Provide the [X, Y] coordinate of the cell's center where the given text is located.  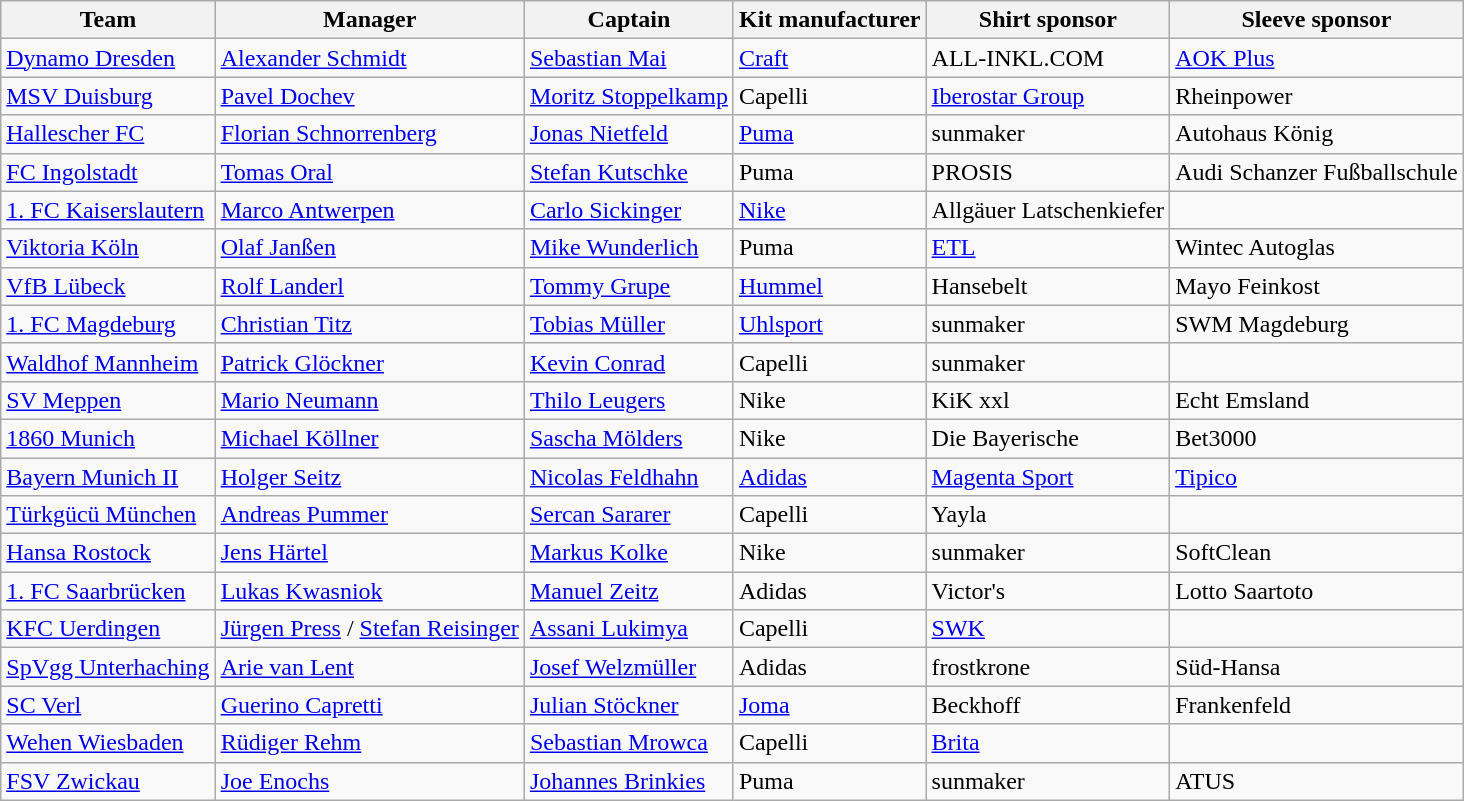
1. FC Kaiserslautern [108, 210]
ETL [1048, 248]
SpVgg Unterhaching [108, 667]
Sercan Sararer [628, 515]
Hansa Rostock [108, 553]
Jürgen Press / Stefan Reisinger [370, 629]
Carlo Sickinger [628, 210]
KFC Uerdingen [108, 629]
SoftClean [1317, 553]
MSV Duisburg [108, 96]
Arie van Lent [370, 667]
Manager [370, 20]
Tomas Oral [370, 172]
Magenta Sport [1048, 477]
Wehen Wiesbaden [108, 743]
Joma [830, 705]
Bet3000 [1317, 438]
Beckhoff [1048, 705]
Hummel [830, 286]
ALL-INKL.COM [1048, 58]
Stefan Kutschke [628, 172]
Josef Welzmüller [628, 667]
Mike Wunderlich [628, 248]
Shirt sponsor [1048, 20]
Jens Härtel [370, 553]
Kevin Conrad [628, 362]
Tommy Grupe [628, 286]
Lukas Kwasniok [370, 591]
Iberostar Group [1048, 96]
Andreas Pummer [370, 515]
Thilo Leugers [628, 400]
SWK [1048, 629]
Florian Schnorrenberg [370, 134]
1. FC Magdeburg [108, 324]
Süd-Hansa [1317, 667]
Tipico [1317, 477]
Sebastian Mrowca [628, 743]
AOK Plus [1317, 58]
SC Verl [108, 705]
Uhlsport [830, 324]
Brita [1048, 743]
FC Ingolstadt [108, 172]
Viktoria Köln [108, 248]
ATUS [1317, 781]
1. FC Saarbrücken [108, 591]
Sebastian Mai [628, 58]
Dynamo Dresden [108, 58]
Lotto Saartoto [1317, 591]
Sascha Mölders [628, 438]
Mayo Feinkost [1317, 286]
Wintec Autoglas [1317, 248]
Nicolas Feldhahn [628, 477]
Marco Antwerpen [370, 210]
Türkgücü München [108, 515]
Manuel Zeitz [628, 591]
Assani Lukimya [628, 629]
Hallescher FC [108, 134]
Waldhof Mannheim [108, 362]
Audi Schanzer Fußballschule [1317, 172]
Captain [628, 20]
Holger Seitz [370, 477]
Rüdiger Rehm [370, 743]
Olaf Janßen [370, 248]
SV Meppen [108, 400]
Tobias Müller [628, 324]
Jonas Nietfeld [628, 134]
Kit manufacturer [830, 20]
Joe Enochs [370, 781]
Autohaus König [1317, 134]
FSV Zwickau [108, 781]
Patrick Glöckner [370, 362]
Frankenfeld [1317, 705]
Victor's [1048, 591]
Alexander Schmidt [370, 58]
KiK xxl [1048, 400]
Michael Köllner [370, 438]
1860 Munich [108, 438]
Yayla [1048, 515]
Moritz Stoppelkamp [628, 96]
Mario Neumann [370, 400]
VfB Lübeck [108, 286]
Bayern Munich II [108, 477]
Rheinpower [1317, 96]
Allgäuer Latschenkiefer [1048, 210]
frostkrone [1048, 667]
SWM Magdeburg [1317, 324]
Johannes Brinkies [628, 781]
Hansebelt [1048, 286]
Christian Titz [370, 324]
Rolf Landerl [370, 286]
PROSIS [1048, 172]
Guerino Capretti [370, 705]
Team [108, 20]
Markus Kolke [628, 553]
Sleeve sponsor [1317, 20]
Echt Emsland [1317, 400]
Julian Stöckner [628, 705]
Die Bayerische [1048, 438]
Craft [830, 58]
Pavel Dochev [370, 96]
